Determine the (X, Y) coordinate at the center of the cell enclosing the given text.  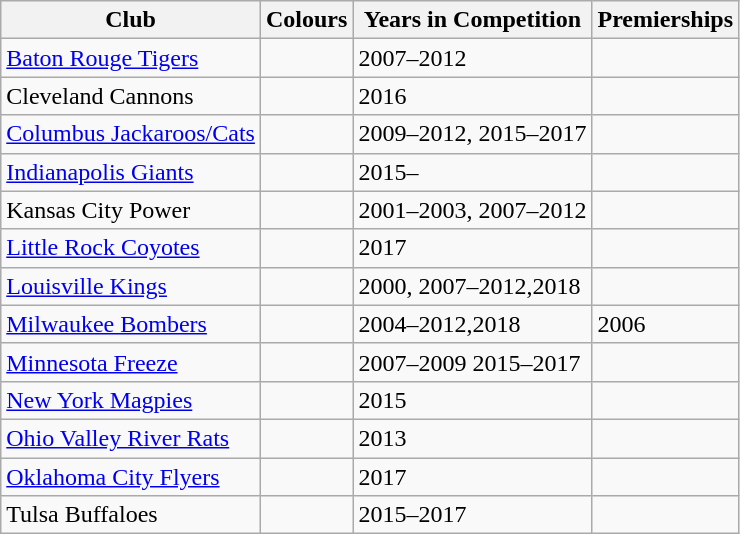
Louisville Kings (131, 286)
2004–2012,2018 (472, 324)
2015 (472, 400)
2007–2012 (472, 58)
Years in Competition (472, 20)
2009–2012, 2015–2017 (472, 134)
Baton Rouge Tigers (131, 58)
Premierships (666, 20)
Colours (306, 20)
Indianapolis Giants (131, 172)
Kansas City Power (131, 210)
New York Magpies (131, 400)
2001–2003, 2007–2012 (472, 210)
2015– (472, 172)
2013 (472, 438)
Little Rock Coyotes (131, 248)
Columbus Jackaroos/Cats (131, 134)
Cleveland Cannons (131, 96)
2000, 2007–2012,2018 (472, 286)
Ohio Valley River Rats (131, 438)
Oklahoma City Flyers (131, 477)
2015–2017 (472, 515)
Minnesota Freeze (131, 362)
Club (131, 20)
2016 (472, 96)
Milwaukee Bombers (131, 324)
2006 (666, 324)
Tulsa Buffaloes (131, 515)
2007–2009 2015–2017 (472, 362)
